Return the [x, y] coordinate for the center point of the cell that contains the specified text.  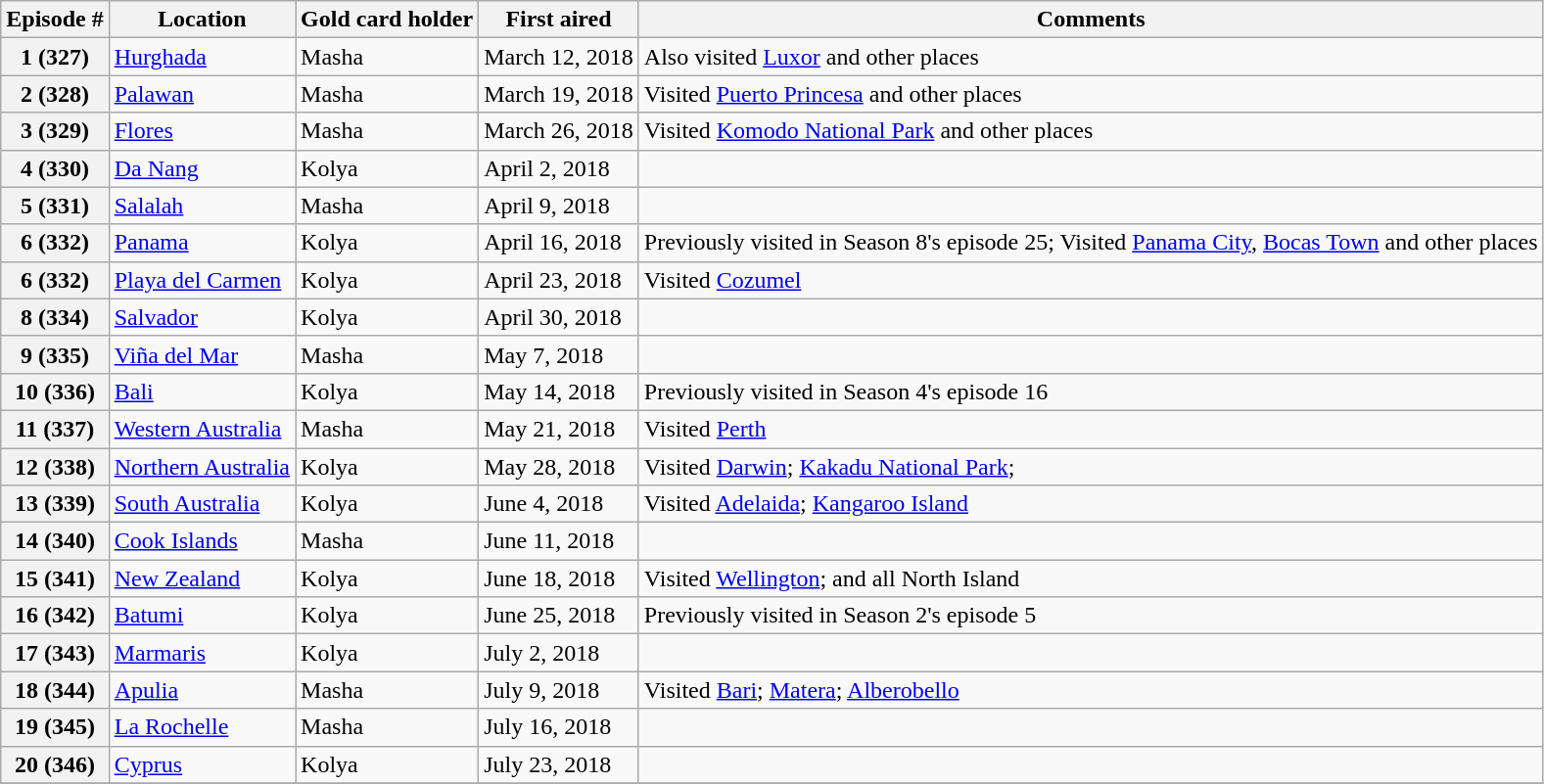
July 2, 2018 [559, 653]
Marmaris [202, 653]
11 (337) [55, 429]
5 (331) [55, 206]
Previously visited in Season 4's episode 16 [1091, 392]
New Zealand [202, 578]
July 23, 2018 [559, 764]
March 19, 2018 [559, 94]
Also visited Luxor and other places [1091, 57]
April 9, 2018 [559, 206]
Episode # [55, 20]
Salalah [202, 206]
Previously visited in Season 2's episode 5 [1091, 616]
1 (327) [55, 57]
Cook Islands [202, 541]
South Australia [202, 504]
8 (334) [55, 317]
Visited Puerto Princesa and other places [1091, 94]
Northern Australia [202, 467]
Location [202, 20]
Visited Cozumel [1091, 280]
April 23, 2018 [559, 280]
Visited Perth [1091, 429]
May 14, 2018 [559, 392]
June 25, 2018 [559, 616]
Visited Komodo National Park and other places [1091, 131]
Flores [202, 131]
Salvador [202, 317]
12 (338) [55, 467]
Cyprus [202, 764]
April 16, 2018 [559, 243]
First aired [559, 20]
Panama [202, 243]
Bali [202, 392]
Visited Bari; Matera; Alberobello [1091, 690]
19 (345) [55, 727]
15 (341) [55, 578]
Da Nang [202, 168]
Hurghada [202, 57]
Comments [1091, 20]
Visited Darwin; Kakadu National Park; [1091, 467]
16 (342) [55, 616]
18 (344) [55, 690]
April 2, 2018 [559, 168]
14 (340) [55, 541]
May 28, 2018 [559, 467]
April 30, 2018 [559, 317]
Visited Wellington; and all North Island [1091, 578]
July 9, 2018 [559, 690]
Playa del Carmen [202, 280]
13 (339) [55, 504]
La Rochelle [202, 727]
2 (328) [55, 94]
June 4, 2018 [559, 504]
Previously visited in Season 8's episode 25; Visited Panama City, Bocas Town and other places [1091, 243]
10 (336) [55, 392]
Gold card holder [388, 20]
Viña del Mar [202, 354]
March 12, 2018 [559, 57]
June 11, 2018 [559, 541]
March 26, 2018 [559, 131]
3 (329) [55, 131]
4 (330) [55, 168]
July 16, 2018 [559, 727]
Batumi [202, 616]
17 (343) [55, 653]
Visited Adelaida; Kangaroo Island [1091, 504]
May 7, 2018 [559, 354]
Western Australia [202, 429]
Palawan [202, 94]
May 21, 2018 [559, 429]
9 (335) [55, 354]
Apulia [202, 690]
20 (346) [55, 764]
June 18, 2018 [559, 578]
